Locate the cell with the specified text and output its (X, Y) center coordinate. 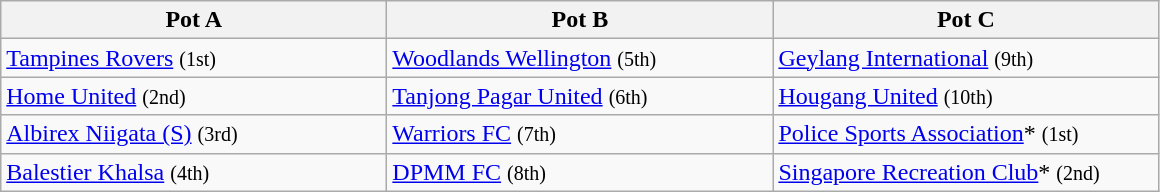
Balestier Khalsa (4th) (194, 172)
Singapore Recreation Club* (2nd) (966, 172)
Home United (2nd) (194, 96)
Pot B (580, 20)
Police Sports Association* (1st) (966, 134)
Pot C (966, 20)
Warriors FC (7th) (580, 134)
Geylang International (9th) (966, 58)
Tampines Rovers (1st) (194, 58)
Pot A (194, 20)
Albirex Niigata (S) (3rd) (194, 134)
Woodlands Wellington (5th) (580, 58)
Hougang United (10th) (966, 96)
DPMM FC (8th) (580, 172)
Tanjong Pagar United (6th) (580, 96)
